From the cell containing the given text, extract its center point as (x, y) coordinate. 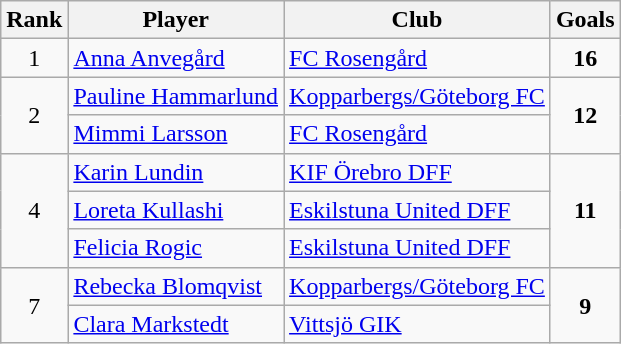
Rebecka Blomqvist (176, 286)
Loreta Kullashi (176, 210)
Club (418, 20)
4 (34, 210)
Anna Anvegård (176, 58)
11 (585, 210)
Mimmi Larsson (176, 134)
1 (34, 58)
9 (585, 305)
2 (34, 115)
16 (585, 58)
Rank (34, 20)
12 (585, 115)
Pauline Hammarlund (176, 96)
Goals (585, 20)
Player (176, 20)
7 (34, 305)
Karin Lundin (176, 172)
Clara Markstedt (176, 324)
Vittsjö GIK (418, 324)
Felicia Rogic (176, 248)
KIF Örebro DFF (418, 172)
